Return the [X, Y] coordinate for the center point of the cell that contains the specified text.  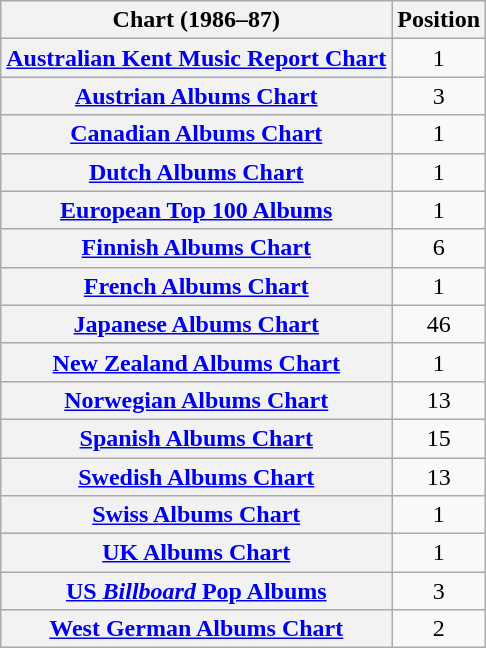
Austrian Albums Chart [196, 96]
European Top 100 Albums [196, 210]
Japanese Albums Chart [196, 324]
New Zealand Albums Chart [196, 362]
Australian Kent Music Report Chart [196, 58]
UK Albums Chart [196, 553]
Finnish Albums Chart [196, 248]
US Billboard Pop Albums [196, 591]
15 [439, 438]
Swiss Albums Chart [196, 515]
Spanish Albums Chart [196, 438]
6 [439, 248]
Norwegian Albums Chart [196, 400]
46 [439, 324]
West German Albums Chart [196, 629]
Dutch Albums Chart [196, 172]
Chart (1986–87) [196, 20]
Canadian Albums Chart [196, 134]
2 [439, 629]
French Albums Chart [196, 286]
Position [439, 20]
Swedish Albums Chart [196, 477]
